Provide the (x, y) coordinate of the cell's center where the given text is located.  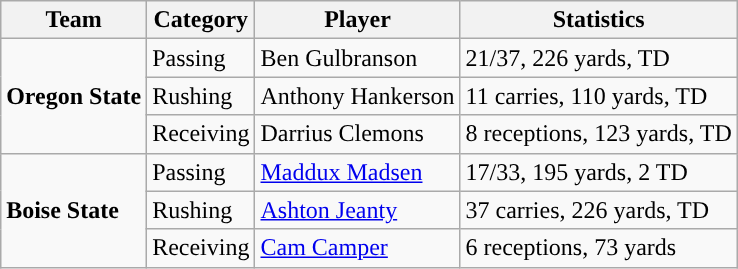
Ashton Jeanty (358, 210)
8 receptions, 123 yards, TD (598, 134)
Statistics (598, 20)
Anthony Hankerson (358, 96)
37 carries, 226 yards, TD (598, 210)
Maddux Madsen (358, 172)
21/37, 226 yards, TD (598, 58)
Boise State (74, 210)
6 receptions, 73 yards (598, 248)
Darrius Clemons (358, 134)
Team (74, 20)
Cam Camper (358, 248)
Category (201, 20)
17/33, 195 yards, 2 TD (598, 172)
Player (358, 20)
11 carries, 110 yards, TD (598, 96)
Ben Gulbranson (358, 58)
Oregon State (74, 96)
